Locate the cell with the specified text and output its [x, y] center coordinate. 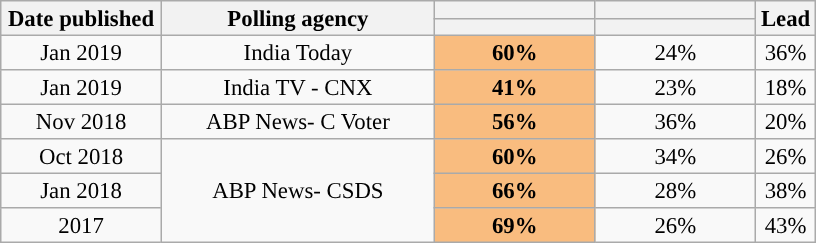
ABP News- C Voter [298, 122]
Oct 2018 [82, 156]
Date published [82, 18]
20% [786, 122]
66% [514, 192]
28% [676, 192]
56% [514, 122]
Nov 2018 [82, 122]
Jan 2018 [82, 192]
34% [676, 156]
41% [514, 88]
18% [786, 88]
Polling agency [298, 18]
Lead [786, 18]
India TV - CNX [298, 88]
India Today [298, 54]
24% [676, 54]
2017 [82, 226]
ABP News- CSDS [298, 191]
23% [676, 88]
69% [514, 226]
43% [786, 226]
38% [786, 192]
